For the text-containing cell, return its midpoint in [X, Y] coordinate format. 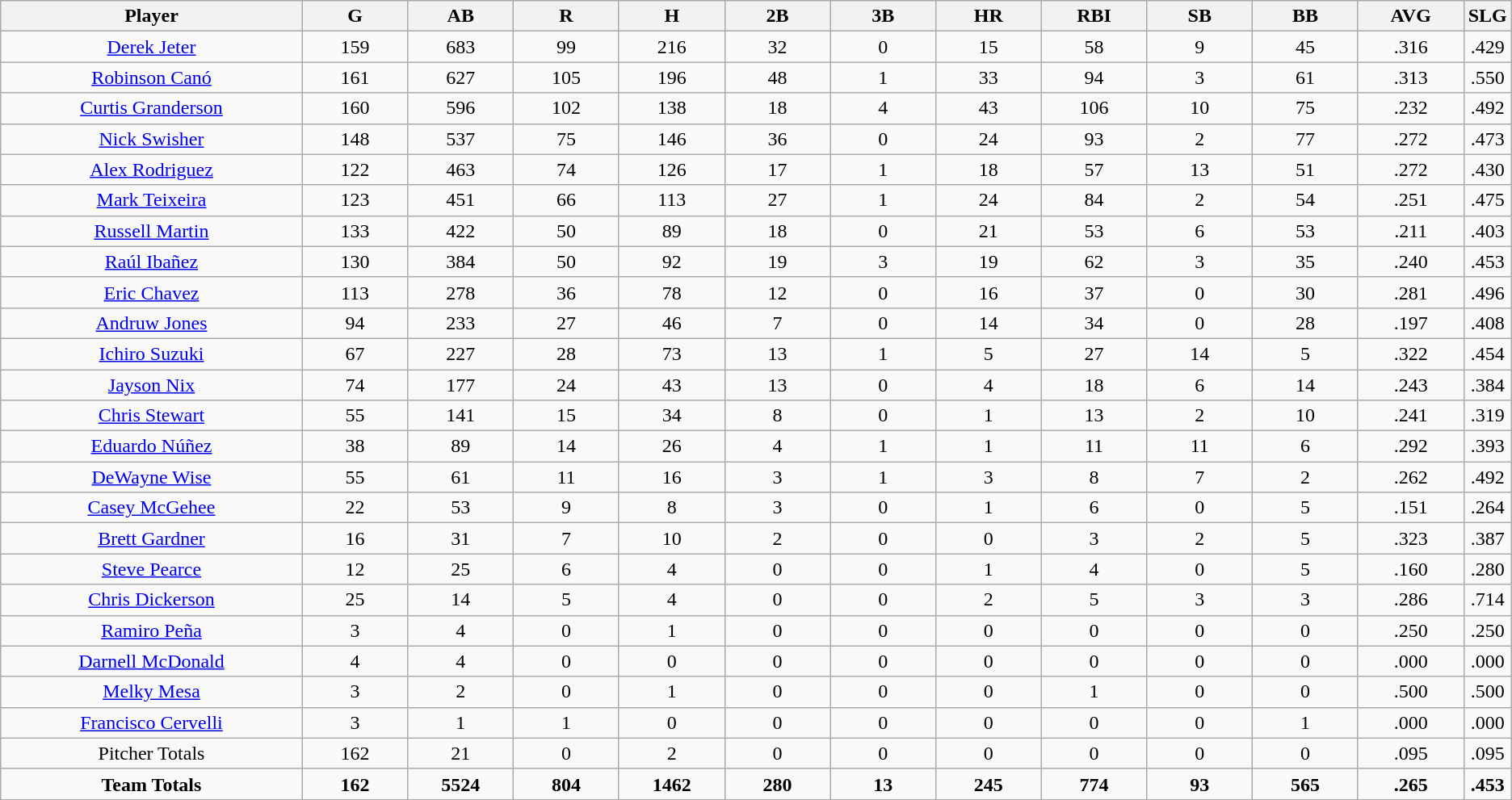
.430 [1488, 170]
30 [1305, 292]
.286 [1410, 600]
422 [460, 231]
62 [1094, 262]
H [672, 16]
102 [567, 108]
66 [567, 200]
.151 [1410, 508]
.393 [1488, 446]
67 [355, 354]
AVG [1410, 16]
48 [777, 77]
280 [777, 784]
G [355, 16]
Darnell McDonald [152, 661]
.265 [1410, 784]
84 [1094, 200]
32 [777, 47]
Melky Mesa [152, 692]
245 [989, 784]
.322 [1410, 354]
451 [460, 200]
57 [1094, 170]
.262 [1410, 477]
.292 [1410, 446]
463 [460, 170]
.251 [1410, 200]
Derek Jeter [152, 47]
Steve Pearce [152, 569]
Robinson Canó [152, 77]
Casey McGehee [152, 508]
78 [672, 292]
.387 [1488, 538]
Chris Dickerson [152, 600]
26 [672, 446]
596 [460, 108]
Francisco Cervelli [152, 723]
122 [355, 170]
216 [672, 47]
Russell Martin [152, 231]
31 [460, 538]
278 [460, 292]
22 [355, 508]
2B [777, 16]
.454 [1488, 354]
.473 [1488, 139]
92 [672, 262]
Curtis Granderson [152, 108]
73 [672, 354]
Mark Teixeira [152, 200]
105 [567, 77]
138 [672, 108]
3B [884, 16]
148 [355, 139]
.403 [1488, 231]
.550 [1488, 77]
565 [1305, 784]
.313 [1410, 77]
126 [672, 170]
AB [460, 16]
627 [460, 77]
SLG [1488, 16]
.496 [1488, 292]
774 [1094, 784]
233 [460, 323]
Jayson Nix [152, 385]
37 [1094, 292]
35 [1305, 262]
.243 [1410, 385]
160 [355, 108]
Pitcher Totals [152, 753]
17 [777, 170]
133 [355, 231]
.264 [1488, 508]
161 [355, 77]
R [567, 16]
.197 [1410, 323]
54 [1305, 200]
.475 [1488, 200]
106 [1094, 108]
196 [672, 77]
804 [567, 784]
HR [989, 16]
Team Totals [152, 784]
Brett Gardner [152, 538]
.241 [1410, 416]
58 [1094, 47]
45 [1305, 47]
46 [672, 323]
Andruw Jones [152, 323]
537 [460, 139]
Eric Chavez [152, 292]
38 [355, 446]
.211 [1410, 231]
77 [1305, 139]
5524 [460, 784]
384 [460, 262]
Player [152, 16]
.160 [1410, 569]
Ichiro Suzuki [152, 354]
99 [567, 47]
141 [460, 416]
.323 [1410, 538]
.714 [1488, 600]
BB [1305, 16]
1462 [672, 784]
RBI [1094, 16]
130 [355, 262]
Raúl Ibañez [152, 262]
DeWayne Wise [152, 477]
683 [460, 47]
.240 [1410, 262]
177 [460, 385]
.280 [1488, 569]
146 [672, 139]
.281 [1410, 292]
33 [989, 77]
Nick Swisher [152, 139]
.408 [1488, 323]
51 [1305, 170]
227 [460, 354]
Ramiro Peña [152, 630]
.384 [1488, 385]
Alex Rodriguez [152, 170]
123 [355, 200]
159 [355, 47]
.429 [1488, 47]
.316 [1410, 47]
Chris Stewart [152, 416]
SB [1200, 16]
.319 [1488, 416]
Eduardo Núñez [152, 446]
.232 [1410, 108]
